Output the [x, y] coordinate of the center of the cell containing the given text.  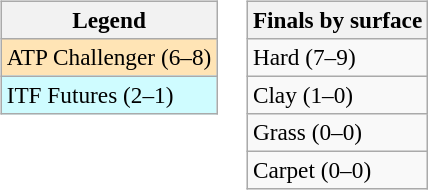
Carpet (0–0) [337, 171]
Clay (1–0) [337, 95]
Hard (7–9) [337, 57]
Grass (0–0) [337, 133]
Finals by surface [337, 20]
ATP Challenger (6–8) [108, 57]
ITF Futures (2–1) [108, 95]
Legend [108, 20]
